Find where the given text appears and provide that cell's center as [x, y] coordinate. 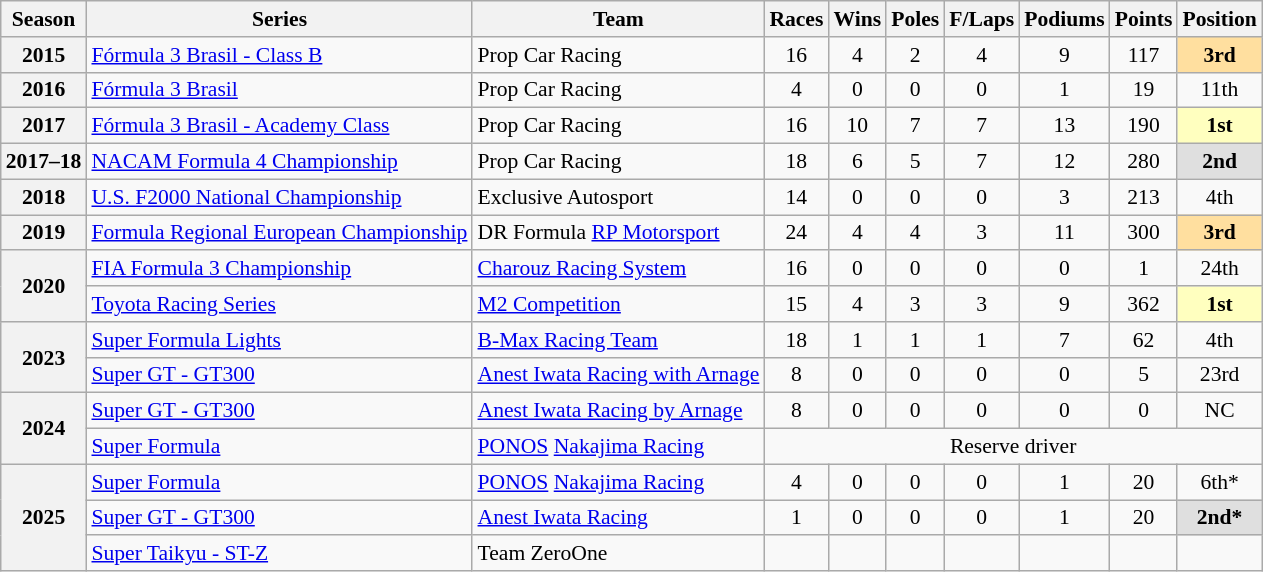
Podiums [1064, 19]
Points [1144, 19]
FIA Formula 3 Championship [279, 269]
B-Max Racing Team [618, 340]
213 [1144, 197]
Fórmula 3 Brasil [279, 90]
U.S. F2000 National Championship [279, 197]
Team ZeroOne [618, 554]
15 [796, 304]
12 [1064, 162]
Wins [857, 19]
2025 [44, 518]
Super Formula Lights [279, 340]
117 [1144, 55]
2018 [44, 197]
Poles [915, 19]
NACAM Formula 4 Championship [279, 162]
300 [1144, 233]
2016 [44, 90]
24 [796, 233]
190 [1144, 126]
Reserve driver [1013, 447]
F/Laps [982, 19]
Formula Regional European Championship [279, 233]
Anest Iwata Racing [618, 518]
2024 [44, 428]
2017 [44, 126]
Charouz Racing System [618, 269]
Anest Iwata Racing by Arnage [618, 411]
362 [1144, 304]
Team [618, 19]
NC [1219, 411]
2nd [1219, 162]
19 [1144, 90]
62 [1144, 340]
2017–18 [44, 162]
10 [857, 126]
Toyota Racing Series [279, 304]
Anest Iwata Racing with Arnage [618, 375]
11th [1219, 90]
2 [915, 55]
Fórmula 3 Brasil - Class B [279, 55]
Races [796, 19]
2020 [44, 286]
Fórmula 3 Brasil - Academy Class [279, 126]
Season [44, 19]
11 [1064, 233]
Series [279, 19]
6th* [1219, 482]
6 [857, 162]
DR Formula RP Motorsport [618, 233]
Position [1219, 19]
2019 [44, 233]
2nd* [1219, 518]
23rd [1219, 375]
13 [1064, 126]
2015 [44, 55]
24th [1219, 269]
2023 [44, 358]
M2 Competition [618, 304]
280 [1144, 162]
14 [796, 197]
Exclusive Autosport [618, 197]
Super Taikyu - ST-Z [279, 554]
